Locate the cell with the specified text and output its (x, y) center coordinate. 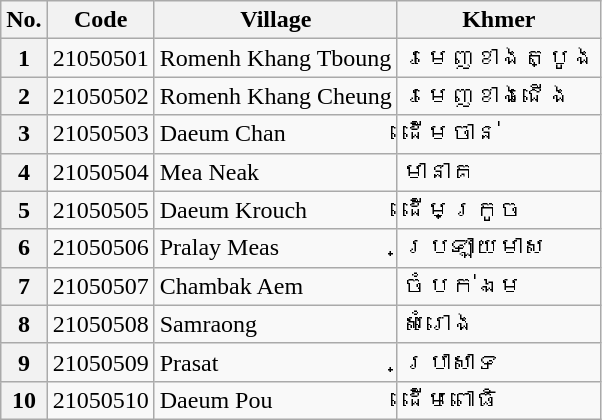
ដើមក្រូច (498, 210)
21050506 (100, 248)
5 (24, 210)
21050510 (100, 400)
ចំបក់ឯម (498, 286)
ប្រាសាទ (498, 362)
ដើមពោធិ (498, 400)
2 (24, 96)
No. (24, 20)
Pralay Meas (276, 248)
Khmer (498, 20)
4 (24, 172)
21050507 (100, 286)
Village (276, 20)
Samraong (276, 324)
21050501 (100, 58)
10 (24, 400)
Chambak Aem (276, 286)
ប្រឡាយមាស (498, 248)
6 (24, 248)
សំរោង (498, 324)
21050505 (100, 210)
Code (100, 20)
ដើមចាន់ (498, 134)
21050504 (100, 172)
រមេញខាងត្បូង (498, 58)
Daeum Pou (276, 400)
21050502 (100, 96)
Romenh Khang Tboung (276, 58)
3 (24, 134)
រមេញខាងជើង (498, 96)
Daeum Chan (276, 134)
8 (24, 324)
1 (24, 58)
9 (24, 362)
Mea Neak (276, 172)
Romenh Khang Cheung (276, 96)
21050509 (100, 362)
Prasat (276, 362)
21050508 (100, 324)
Daeum Krouch (276, 210)
7 (24, 286)
21050503 (100, 134)
មានាគ (498, 172)
